From the cell containing the given text, extract its center point as [x, y] coordinate. 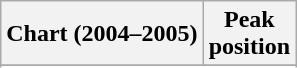
Chart (2004–2005) [102, 34]
Peakposition [249, 34]
